Determine the (X, Y) coordinate at the center of the cell enclosing the given text.  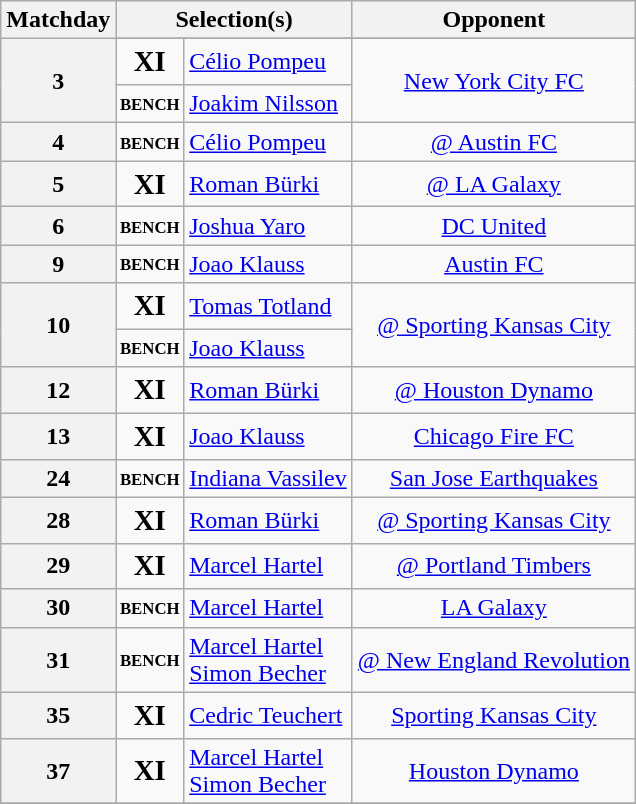
Austin FC (494, 264)
31 (58, 660)
37 (58, 770)
Opponent (494, 20)
DC United (494, 226)
5 (58, 184)
35 (58, 715)
@ Houston Dynamo (494, 390)
3 (58, 81)
Matchday (58, 20)
@ New England Revolution (494, 660)
Cedric Teuchert (268, 715)
6 (58, 226)
10 (58, 325)
Tomas Totland (268, 306)
30 (58, 608)
Indiana Vassilev (268, 478)
@ Austin FC (494, 142)
12 (58, 390)
29 (58, 566)
24 (58, 478)
4 (58, 142)
Sporting Kansas City (494, 715)
Joshua Yaro (268, 226)
@ LA Galaxy (494, 184)
Houston Dynamo (494, 770)
New York City FC (494, 81)
Chicago Fire FC (494, 436)
9 (58, 264)
Joakim Nilsson (268, 104)
@ Portland Timbers (494, 566)
Selection(s) (234, 20)
LA Galaxy (494, 608)
28 (58, 520)
13 (58, 436)
San Jose Earthquakes (494, 478)
